Scan for the cell matching the given text and deliver its (x, y) coordinate at center. 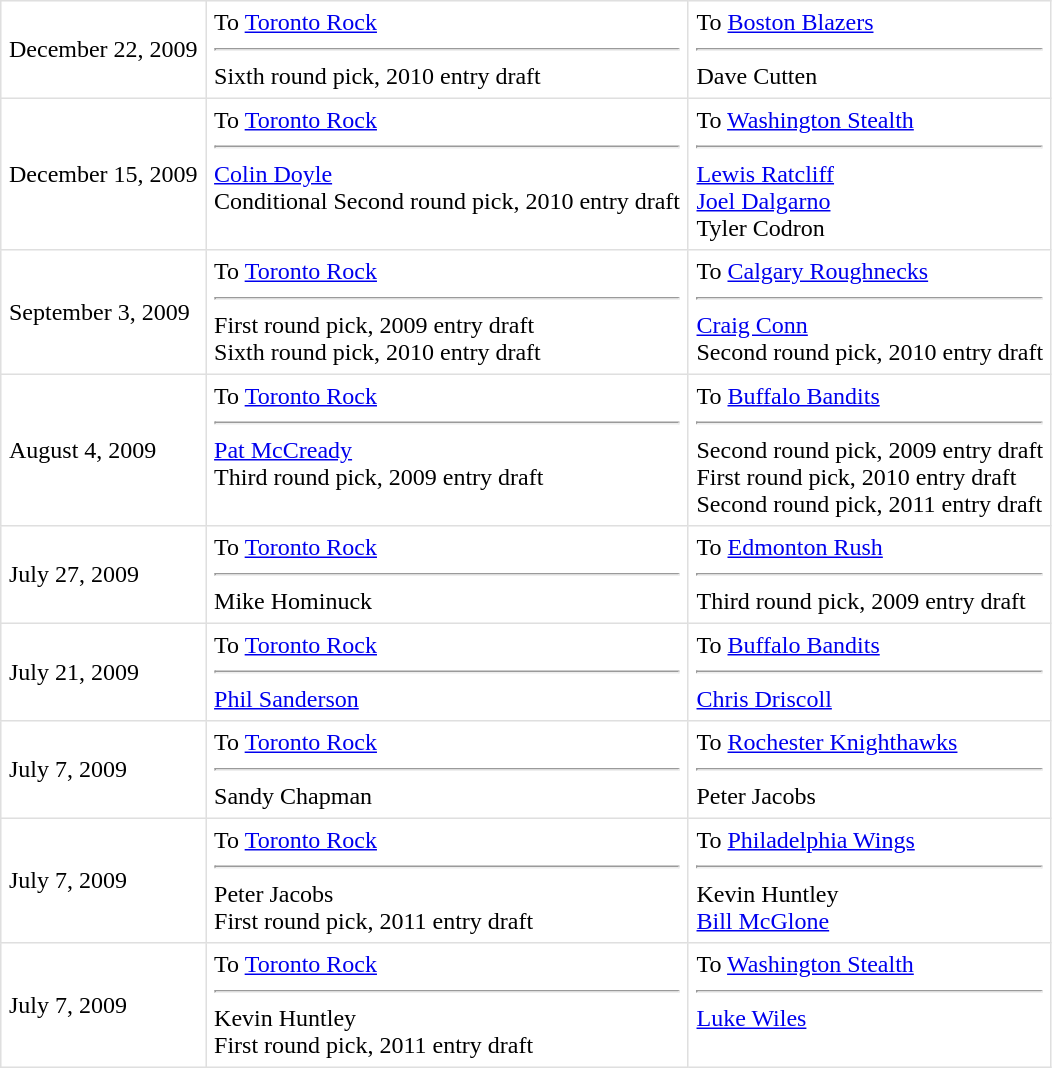
To Washington Stealth Lewis RatcliffJoel DalgarnoTyler Codron (870, 174)
To Rochester KnighthawksPeter Jacobs (870, 770)
July 27, 2009 (104, 575)
December 15, 2009 (104, 174)
To Toronto Rock Mike Hominuck (447, 575)
To Toronto Rock Pat McCreadyThird round pick, 2009 entry draft (447, 450)
To Washington Stealth Luke Wiles (870, 1005)
September 3, 2009 (104, 312)
July 21, 2009 (104, 672)
To Boston Blazers Dave Cutten (870, 50)
To Philadelphia Wings Kevin HuntleyBill McGlone (870, 880)
To Toronto RockPeter JacobsFirst round pick, 2011 entry draft (447, 880)
To Toronto RockPhil Sanderson (447, 672)
To Toronto Rock Colin DoyleConditional Second round pick, 2010 entry draft (447, 174)
To Buffalo BanditsSecond round pick, 2009 entry draftFirst round pick, 2010 entry draftSecond round pick, 2011 entry draft (870, 450)
To Toronto Rock Sixth round pick, 2010 entry draft (447, 50)
December 22, 2009 (104, 50)
To Buffalo Bandits Chris Driscoll (870, 672)
To Toronto Rock First round pick, 2009 entry draftSixth round pick, 2010 entry draft (447, 312)
To Toronto Rock Sandy Chapman (447, 770)
To Calgary RoughnecksCraig ConnSecond round pick, 2010 entry draft (870, 312)
To Toronto RockKevin HuntleyFirst round pick, 2011 entry draft (447, 1005)
To Edmonton RushThird round pick, 2009 entry draft (870, 575)
August 4, 2009 (104, 450)
